Return the (X, Y) coordinate for the center point of the cell that contains the specified text.  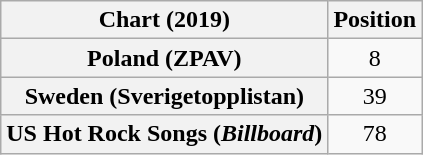
Poland (ZPAV) (164, 58)
78 (375, 134)
8 (375, 58)
Sweden (Sverigetopplistan) (164, 96)
Chart (2019) (164, 20)
39 (375, 96)
Position (375, 20)
US Hot Rock Songs (Billboard) (164, 134)
